Locate the cell with the specified text and output its [X, Y] center coordinate. 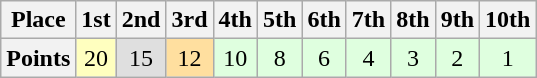
7th [368, 20]
Place [38, 20]
10 [235, 58]
6th [324, 20]
2 [457, 58]
12 [190, 58]
5th [279, 20]
4 [368, 58]
9th [457, 20]
8th [413, 20]
8 [279, 58]
20 [96, 58]
1st [96, 20]
2nd [141, 20]
15 [141, 58]
3rd [190, 20]
4th [235, 20]
6 [324, 58]
10th [508, 20]
3 [413, 58]
Points [38, 58]
1 [508, 58]
